From the cell containing the given text, extract its center point as [X, Y] coordinate. 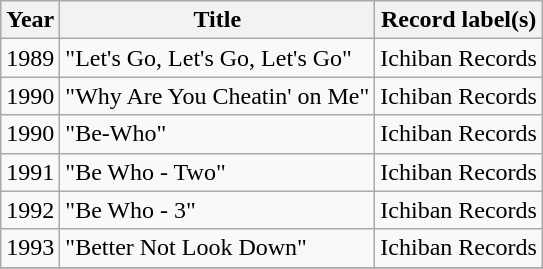
"Why Are You Cheatin' on Me" [218, 96]
1993 [30, 248]
"Be Who - 3" [218, 210]
1992 [30, 210]
1991 [30, 172]
"Better Not Look Down" [218, 248]
Record label(s) [459, 20]
"Be-Who" [218, 134]
1989 [30, 58]
Title [218, 20]
"Let's Go, Let's Go, Let's Go" [218, 58]
Year [30, 20]
"Be Who - Two" [218, 172]
